Pinpoint the cell where the given text exists, returning its (x, y) midpoint coordinate. 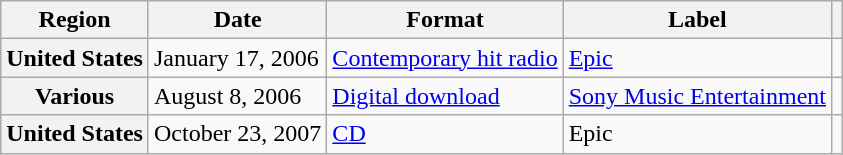
Label (697, 20)
CD (445, 134)
Sony Music Entertainment (697, 96)
January 17, 2006 (237, 58)
Date (237, 20)
Various (75, 96)
Format (445, 20)
Contemporary hit radio (445, 58)
October 23, 2007 (237, 134)
August 8, 2006 (237, 96)
Digital download (445, 96)
Region (75, 20)
